Provide the (x, y) coordinate of the cell's center where the given text is located.  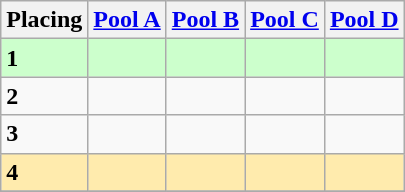
Pool D (364, 20)
Pool C (285, 20)
Pool B (205, 20)
Placing (44, 20)
3 (44, 134)
1 (44, 58)
Pool A (127, 20)
2 (44, 96)
4 (44, 172)
